Find where the given text appears and provide that cell's center as [x, y] coordinate. 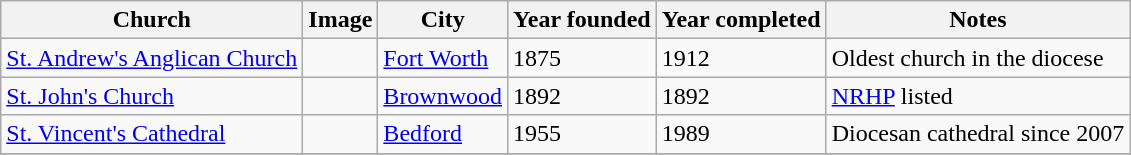
1912 [741, 58]
Church [152, 20]
Image [340, 20]
St. Andrew's Anglican Church [152, 58]
Fort Worth [443, 58]
Oldest church in the diocese [978, 58]
1875 [582, 58]
Bedford [443, 134]
Year founded [582, 20]
St. John's Church [152, 96]
St. Vincent's Cathedral [152, 134]
NRHP listed [978, 96]
1989 [741, 134]
City [443, 20]
Notes [978, 20]
Diocesan cathedral since 2007 [978, 134]
1955 [582, 134]
Year completed [741, 20]
Brownwood [443, 96]
